Output the (x, y) coordinate of the center of the cell containing the given text.  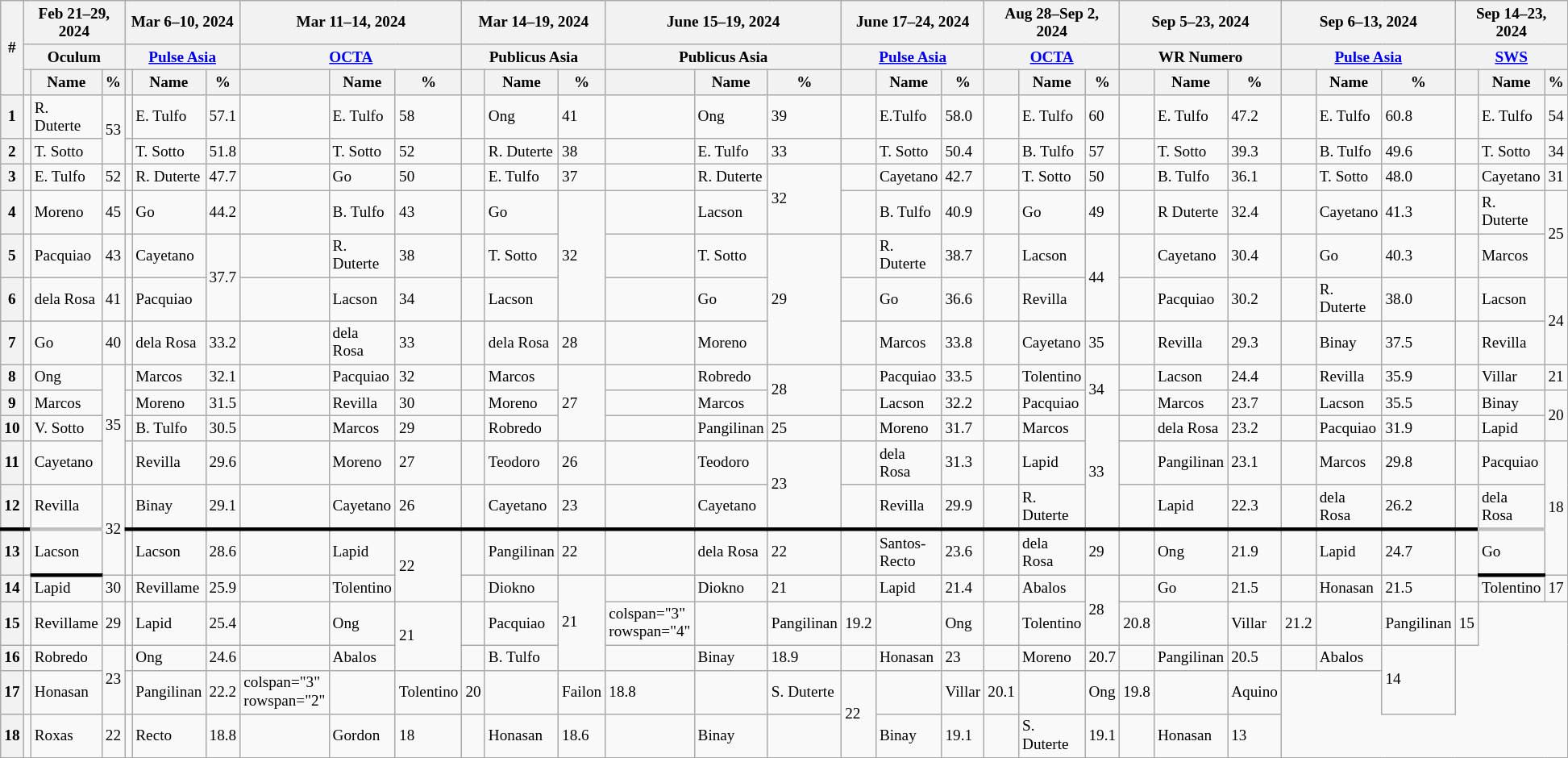
37 (582, 177)
Mar 11–14, 2024 (351, 23)
Recto (169, 735)
40.9 (963, 211)
60 (1103, 117)
June 15–19, 2024 (724, 23)
47.2 (1254, 117)
16 (12, 658)
38.7 (963, 256)
60.8 (1419, 117)
58 (428, 117)
31.9 (1419, 428)
Aug 28–Sep 2, 2024 (1052, 23)
22.2 (223, 692)
42.7 (963, 177)
E.Tulfo (909, 117)
26.2 (1419, 507)
49.6 (1419, 152)
19.8 (1137, 692)
V. Sotto (66, 428)
20.7 (1103, 658)
31.7 (963, 428)
21.2 (1298, 623)
30.4 (1254, 256)
33.2 (223, 343)
WR Numero (1201, 57)
29.1 (223, 507)
colspan="3" rowspan="2" (285, 692)
21.4 (963, 587)
36.6 (963, 299)
50.4 (963, 152)
20.5 (1254, 658)
20.1 (1001, 692)
4 (12, 211)
21.9 (1254, 552)
10 (12, 428)
44 (1103, 277)
57.1 (223, 117)
25.9 (223, 587)
24.7 (1419, 552)
44.2 (223, 211)
7 (12, 343)
colspan="3" rowspan="4" (650, 623)
R Duterte (1190, 211)
47.7 (223, 177)
18.6 (582, 735)
58.0 (963, 117)
29.9 (963, 507)
18.9 (805, 658)
31 (1556, 177)
Mar 14–19, 2024 (534, 23)
Mar 6–10, 2024 (182, 23)
39.3 (1254, 152)
Aquino (1254, 692)
33.5 (963, 377)
11 (12, 463)
57 (1103, 152)
31.5 (223, 403)
29.3 (1254, 343)
29.6 (223, 463)
37.7 (223, 277)
24 (1556, 321)
32.4 (1254, 211)
54 (1556, 117)
30.5 (223, 428)
June 17–24, 2024 (913, 23)
40 (113, 343)
5 (12, 256)
SWS (1511, 57)
28.6 (223, 552)
Sep 6–13, 2024 (1368, 23)
45 (113, 211)
22.3 (1254, 507)
48.0 (1419, 177)
32.2 (963, 403)
39 (805, 117)
1 (12, 117)
# (12, 48)
36.1 (1254, 177)
23.1 (1254, 463)
51.8 (223, 152)
38.0 (1419, 299)
35.5 (1419, 403)
Roxas (66, 735)
23.7 (1254, 403)
Sep 5–23, 2024 (1201, 23)
33.8 (963, 343)
9 (12, 403)
19.2 (859, 623)
23.6 (963, 552)
49 (1103, 211)
29.8 (1419, 463)
37.5 (1419, 343)
30.2 (1254, 299)
6 (12, 299)
12 (12, 507)
Sep 14–23, 2024 (1511, 23)
Oculum (74, 57)
41.3 (1419, 211)
24.4 (1254, 377)
Santos-Recto (909, 552)
Gordon (362, 735)
32.1 (223, 377)
35.9 (1419, 377)
53 (113, 130)
40.3 (1419, 256)
8 (12, 377)
25.4 (223, 623)
Feb 21–29, 2024 (74, 23)
2 (12, 152)
24.6 (223, 658)
3 (12, 177)
23.2 (1254, 428)
20.8 (1137, 623)
31.3 (963, 463)
Failon (582, 692)
